Find where the given text appears and provide that cell's center as (X, Y) coordinate. 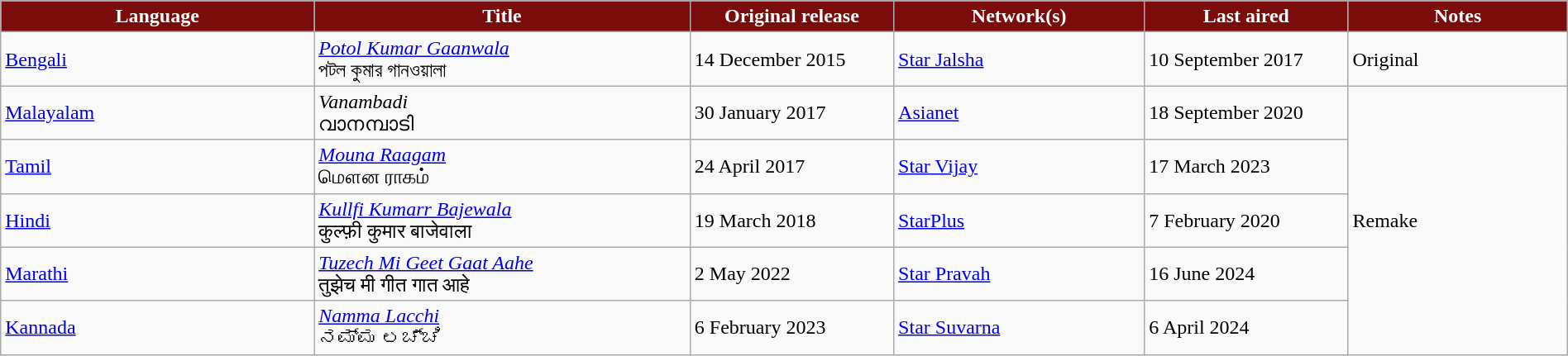
Tuzech Mi Geet Gaat Aahe तुझेच मी गीत गात आहे (503, 274)
Hindi (157, 220)
Notes (1457, 17)
Bengali (157, 59)
6 February 2023 (791, 327)
StarPlus (1019, 220)
Asianet (1019, 112)
Kannada (157, 327)
Last aired (1246, 17)
Namma Lacchi ನಮ್ಮ ಲಚ್ಚಿ (503, 327)
Marathi (157, 274)
2 May 2022 (791, 274)
10 September 2017 (1246, 59)
30 January 2017 (791, 112)
Malayalam (157, 112)
6 April 2024 (1246, 327)
16 June 2024 (1246, 274)
Kullfi Kumarr Bajewala कुल्फ़ी कुमार बाजेवाला (503, 220)
Language (157, 17)
Star Jalsha (1019, 59)
Remake (1457, 220)
18 September 2020 (1246, 112)
Star Pravah (1019, 274)
24 April 2017 (791, 167)
Star Vijay (1019, 167)
Original release (791, 17)
Network(s) (1019, 17)
Potol Kumar Gaanwala পটল কুমার গানওয়ালা (503, 59)
14 December 2015 (791, 59)
Title (503, 17)
Vanambadi വാനമ്പാടി (503, 112)
Star Suvarna (1019, 327)
Original (1457, 59)
Tamil (157, 167)
17 March 2023 (1246, 167)
7 February 2020 (1246, 220)
19 March 2018 (791, 220)
Mouna Raagam மௌன ராகம் (503, 167)
